Detect which cell encompasses the target text, then output its (X, Y) center coordinate. 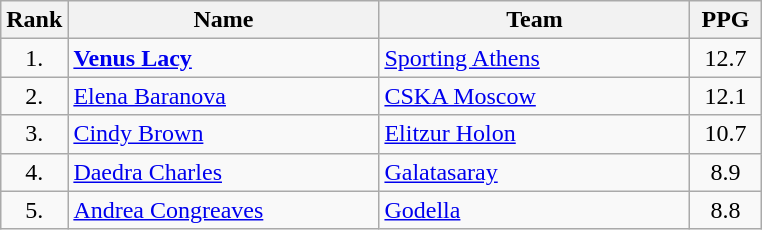
2. (34, 96)
Godella (534, 210)
10.7 (726, 134)
8.9 (726, 172)
Daedra Charles (224, 172)
Galatasaray (534, 172)
Andrea Congreaves (224, 210)
1. (34, 58)
3. (34, 134)
Elena Baranova (224, 96)
Sporting Athens (534, 58)
12.7 (726, 58)
Rank (34, 20)
8.8 (726, 210)
12.1 (726, 96)
Team (534, 20)
4. (34, 172)
CSKA Moscow (534, 96)
Cindy Brown (224, 134)
5. (34, 210)
PPG (726, 20)
Venus Lacy (224, 58)
Elitzur Holon (534, 134)
Name (224, 20)
